Return (X, Y) of the center of cell containing provided text 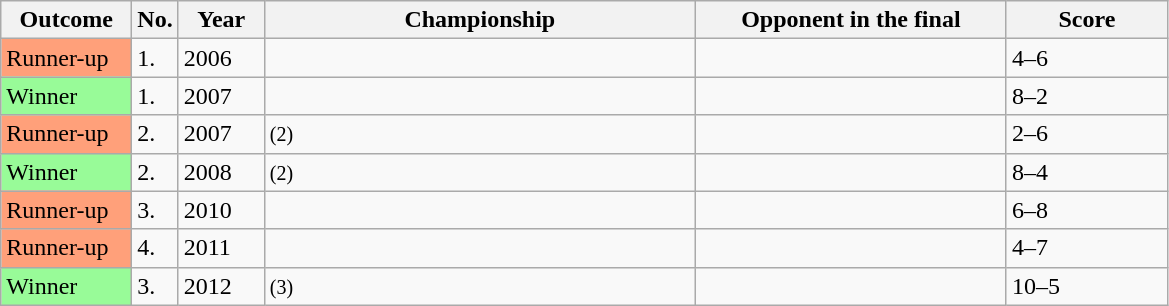
10–5 (1086, 286)
2010 (221, 210)
Outcome (66, 20)
Opponent in the final (850, 20)
4. (155, 248)
4–7 (1086, 248)
8–2 (1086, 96)
Score (1086, 20)
2–6 (1086, 134)
Year (221, 20)
2006 (221, 58)
2011 (221, 248)
2008 (221, 172)
2012 (221, 286)
8–4 (1086, 172)
6–8 (1086, 210)
No. (155, 20)
Championship (480, 20)
(3) (480, 286)
4–6 (1086, 58)
